Detect which cell encompasses the target text, then output its (X, Y) center coordinate. 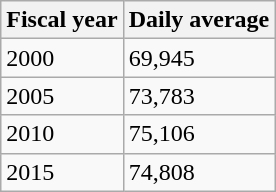
69,945 (199, 58)
75,106 (199, 134)
2015 (62, 172)
2005 (62, 96)
74,808 (199, 172)
2010 (62, 134)
Fiscal year (62, 20)
Daily average (199, 20)
2000 (62, 58)
73,783 (199, 96)
